Identify which cell holds the provided text, then report its [X, Y] central coordinate. 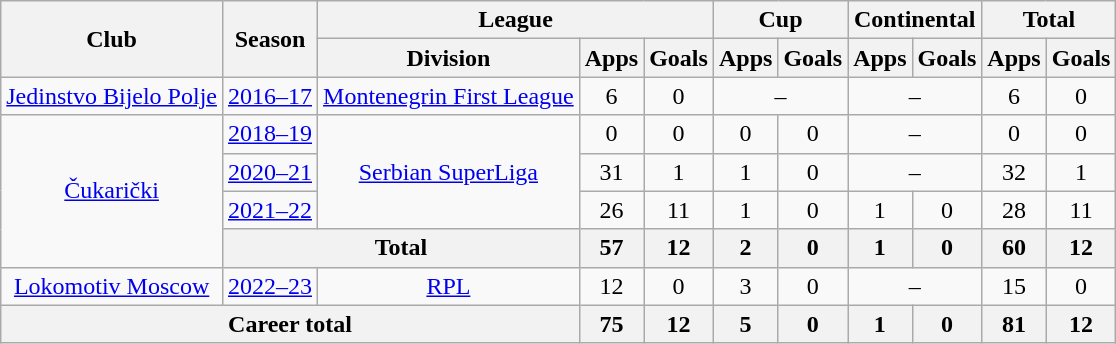
2021–22 [270, 210]
2022–23 [270, 286]
75 [611, 324]
28 [1014, 210]
2020–21 [270, 172]
Jedinstvo Bijelo Polje [112, 96]
Continental [915, 20]
57 [611, 248]
5 [745, 324]
2016–17 [270, 96]
Čukarički [112, 191]
Division [449, 58]
32 [1014, 172]
2018–19 [270, 134]
League [516, 20]
Career total [290, 324]
15 [1014, 286]
Club [112, 39]
Lokomotiv Moscow [112, 286]
Serbian SuperLiga [449, 172]
31 [611, 172]
Cup [780, 20]
Montenegrin First League [449, 96]
2 [745, 248]
Season [270, 39]
3 [745, 286]
60 [1014, 248]
RPL [449, 286]
26 [611, 210]
81 [1014, 324]
